Identify which cell holds the provided text, then report its (X, Y) central coordinate. 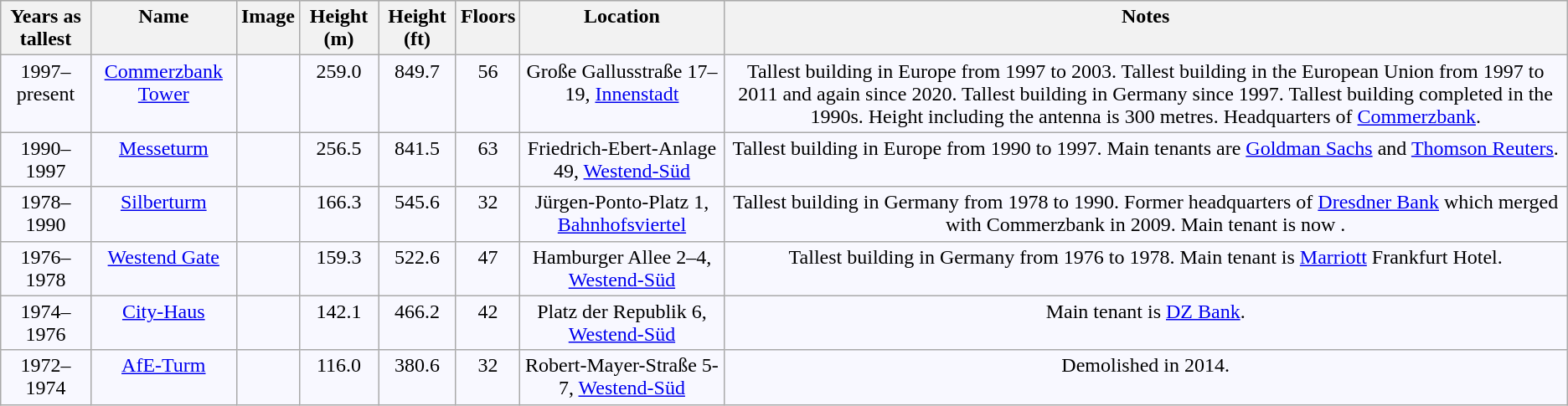
Platz der Republik 6, Westend-Süd (622, 323)
Westend Gate (163, 268)
Silberturm (163, 214)
Tallest building in Germany from 1978 to 1990. Former headquarters of Dresdner Bank which merged with Commerzbank in 2009. Main tenant is now . (1146, 214)
Image (268, 28)
47 (487, 268)
142.1 (338, 323)
841.5 (417, 159)
1974–1976 (45, 323)
1972–1974 (45, 377)
Location (622, 28)
Messeturm (163, 159)
Tallest building in Europe from 1990 to 1997. Main tenants are Goldman Sachs and Thomson Reuters. (1146, 159)
116.0 (338, 377)
Name (163, 28)
Notes (1146, 28)
Tallest building in Germany from 1976 to 1978. Main tenant is Marriott Frankfurt Hotel. (1146, 268)
159.3 (338, 268)
AfE-Turm (163, 377)
1990–1997 (45, 159)
Robert-Mayer-Straße 5-7, Westend-Süd (622, 377)
166.3 (338, 214)
Height (m) (338, 28)
Years as tallest (45, 28)
380.6 (417, 377)
1976–1978 (45, 268)
522.6 (417, 268)
1997–present (45, 94)
Floors (487, 28)
Main tenant is DZ Bank. (1146, 323)
City-Haus (163, 323)
Demolished in 2014. (1146, 377)
256.5 (338, 159)
Hamburger Allee 2–4, Westend-Süd (622, 268)
Große Gallusstraße 17–19, Innenstadt (622, 94)
63 (487, 159)
466.2 (417, 323)
42 (487, 323)
56 (487, 94)
545.6 (417, 214)
Commerzbank Tower (163, 94)
Jürgen-Ponto-Platz 1, Bahnhofsviertel (622, 214)
259.0 (338, 94)
849.7 (417, 94)
Height (ft) (417, 28)
Friedrich-Ebert-Anlage 49, Westend-Süd (622, 159)
1978–1990 (45, 214)
